Output the [X, Y] coordinate of the center of the cell containing the given text.  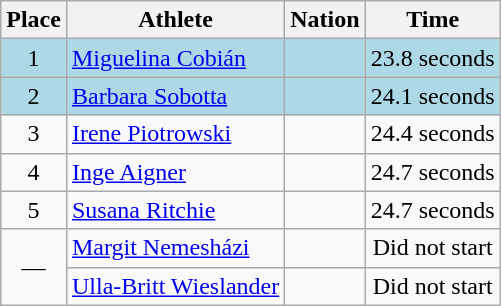
Margit Nemesházi [175, 248]
Ulla-Britt Wieslander [175, 286]
Susana Ritchie [175, 210]
Athlete [175, 20]
— [34, 267]
2 [34, 96]
Irene Piotrowski [175, 134]
24.1 seconds [432, 96]
Inge Aigner [175, 172]
Time [432, 20]
Miguelina Cobián [175, 58]
4 [34, 172]
3 [34, 134]
24.4 seconds [432, 134]
Place [34, 20]
5 [34, 210]
1 [34, 58]
23.8 seconds [432, 58]
Barbara Sobotta [175, 96]
Nation [325, 20]
